Extract the [X, Y] coordinate from the center of the cell holding the provided text.  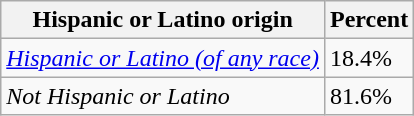
Hispanic or Latino (of any race) [163, 58]
Hispanic or Latino origin [163, 20]
18.4% [368, 58]
Percent [368, 20]
Not Hispanic or Latino [163, 96]
81.6% [368, 96]
